Find where the given text appears and provide that cell's center as (x, y) coordinate. 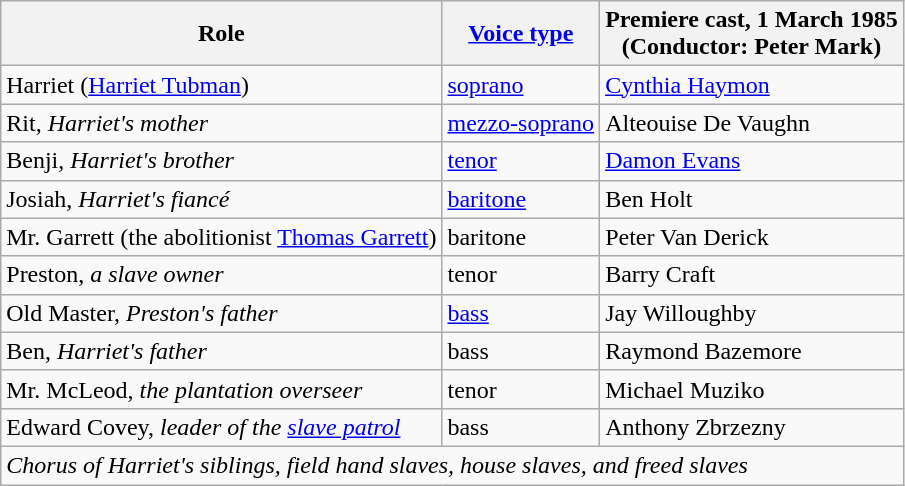
Harriet (Harriet Tubman) (222, 85)
Role (222, 34)
mezzo-soprano (521, 123)
Old Master, Preston's father (222, 313)
Preston, a slave owner (222, 275)
Voice type (521, 34)
Peter Van Derick (752, 237)
Michael Muziko (752, 389)
Barry Craft (752, 275)
Rit, Harriet's mother (222, 123)
Josiah, Harriet's fiancé (222, 199)
Damon Evans (752, 161)
Ben, Harriet's father (222, 351)
Edward Covey, leader of the slave patrol (222, 427)
Chorus of Harriet's siblings, field hand slaves, house slaves, and freed slaves (452, 465)
Premiere cast, 1 March 1985(Conductor: Peter Mark) (752, 34)
Cynthia Haymon (752, 85)
Alteouise De Vaughn (752, 123)
Benji, Harriet's brother (222, 161)
Mr. Garrett (the abolitionist Thomas Garrett) (222, 237)
Raymond Bazemore (752, 351)
Mr. McLeod, the plantation overseer (222, 389)
soprano (521, 85)
Ben Holt (752, 199)
Anthony Zbrzezny (752, 427)
Jay Willoughby (752, 313)
